Provide the [X, Y] coordinate of the cell's center where the given text is located.  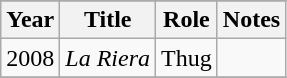
Title [108, 20]
2008 [30, 58]
La Riera [108, 58]
Thug [187, 58]
Role [187, 20]
Year [30, 20]
Notes [251, 20]
